Return the (x, y) coordinate for the center point of the cell that contains the specified text.  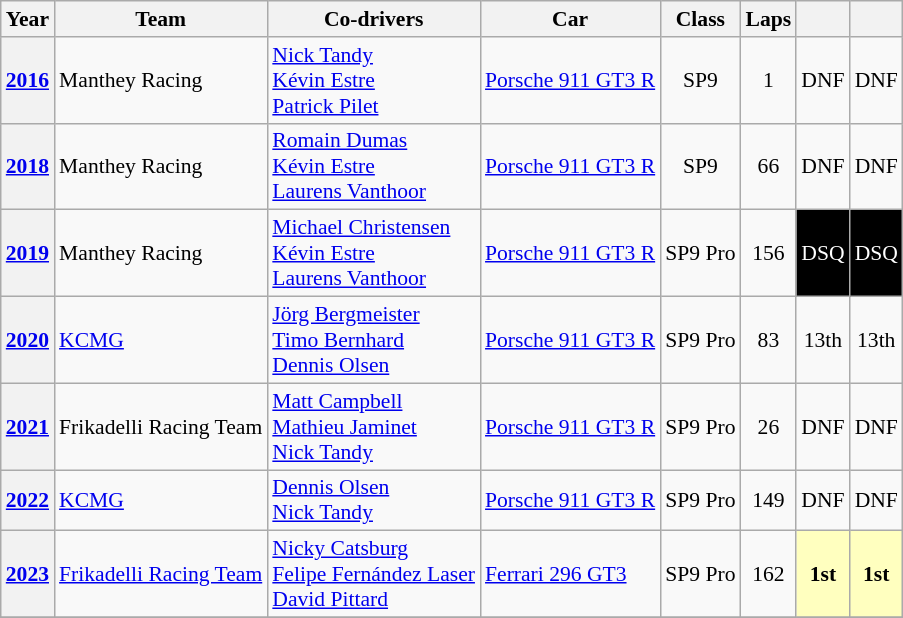
Class (700, 19)
66 (769, 166)
2023 (28, 574)
26 (769, 426)
Co-drivers (374, 19)
1 (769, 80)
Year (28, 19)
Romain Dumas Kévin Estre Laurens Vanthoor (374, 166)
156 (769, 254)
2016 (28, 80)
83 (769, 340)
Nick Tandy Kévin Estre Patrick Pilet (374, 80)
2019 (28, 254)
2022 (28, 500)
Matt Campbell Mathieu Jaminet Nick Tandy (374, 426)
2020 (28, 340)
Car (570, 19)
2021 (28, 426)
162 (769, 574)
Ferrari 296 GT3 (570, 574)
Nicky Catsburg Felipe Fernández Laser David Pittard (374, 574)
Dennis Olsen Nick Tandy (374, 500)
Team (160, 19)
2018 (28, 166)
Jörg Bergmeister Timo Bernhard Dennis Olsen (374, 340)
149 (769, 500)
Michael Christensen Kévin Estre Laurens Vanthoor (374, 254)
Laps (769, 19)
